Determine the (x, y) coordinate at the center of the cell enclosing the given text.  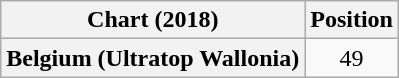
Position (352, 20)
Chart (2018) (153, 20)
Belgium (Ultratop Wallonia) (153, 58)
49 (352, 58)
